Identify which cell holds the provided text, then report its (x, y) central coordinate. 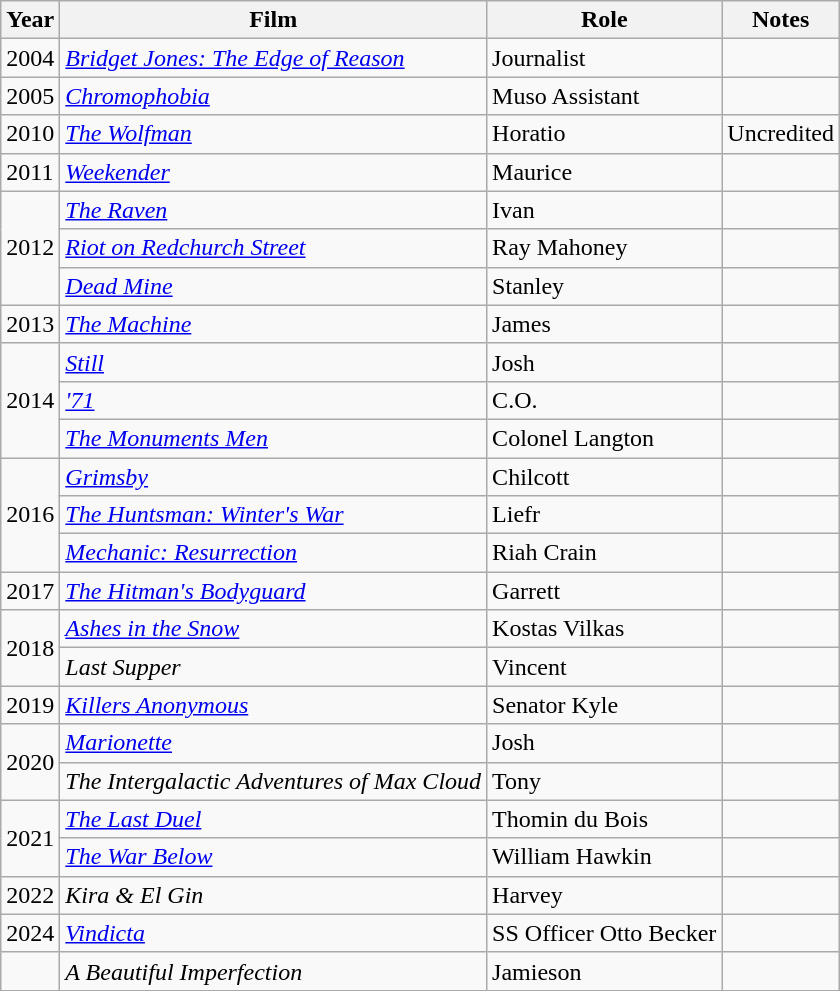
2022 (30, 895)
The Huntsman: Winter's War (274, 515)
Horatio (604, 134)
2013 (30, 324)
SS Officer Otto Becker (604, 933)
Colonel Langton (604, 438)
The Wolfman (274, 134)
2014 (30, 400)
2021 (30, 838)
Muso Assistant (604, 96)
Liefr (604, 515)
Tony (604, 781)
Bridget Jones: The Edge of Reason (274, 58)
2018 (30, 648)
C.O. (604, 400)
The Machine (274, 324)
Chromophobia (274, 96)
Weekender (274, 172)
Maurice (604, 172)
2004 (30, 58)
Kira & El Gin (274, 895)
Jamieson (604, 971)
Harvey (604, 895)
2020 (30, 762)
Vindicta (274, 933)
William Hawkin (604, 857)
Year (30, 20)
2010 (30, 134)
Ivan (604, 210)
Ray Mahoney (604, 248)
Riah Crain (604, 553)
Notes (781, 20)
Still (274, 362)
2017 (30, 591)
The Hitman's Bodyguard (274, 591)
Stanley (604, 286)
The Raven (274, 210)
Kostas Vilkas (604, 629)
The Monuments Men (274, 438)
James (604, 324)
Garrett (604, 591)
Role (604, 20)
Last Supper (274, 667)
Grimsby (274, 477)
2019 (30, 705)
Uncredited (781, 134)
Journalist (604, 58)
The Last Duel (274, 819)
Vincent (604, 667)
2016 (30, 515)
2011 (30, 172)
2005 (30, 96)
Mechanic: Resurrection (274, 553)
The Intergalactic Adventures of Max Cloud (274, 781)
Chilcott (604, 477)
Film (274, 20)
Thomin du Bois (604, 819)
Killers Anonymous (274, 705)
2012 (30, 248)
'71 (274, 400)
Senator Kyle (604, 705)
Riot on Redchurch Street (274, 248)
The War Below (274, 857)
2024 (30, 933)
A Beautiful Imperfection (274, 971)
Marionette (274, 743)
Dead Mine (274, 286)
Ashes in the Snow (274, 629)
